For the text-containing cell, return its midpoint in [X, Y] coordinate format. 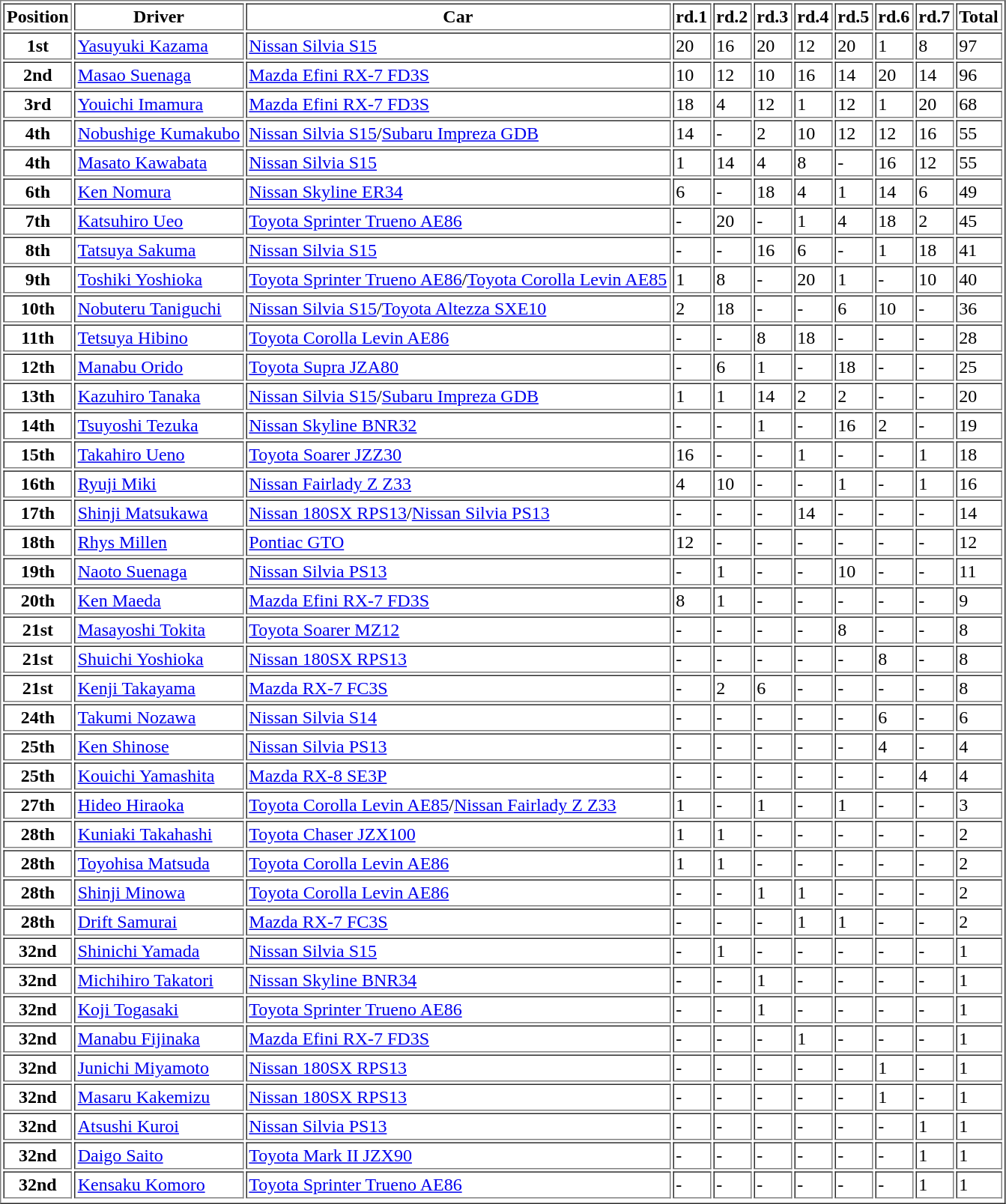
Kouichi Yamashita [159, 776]
Youichi Imamura [159, 105]
Ken Shinose [159, 747]
Position [37, 16]
20th [37, 601]
Nissan Silvia S14 [458, 717]
Mazda RX-8 SE3P [458, 776]
Michihiro Takatori [159, 981]
Kuniaki Takahashi [159, 834]
96 [978, 75]
Total [978, 16]
Driver [159, 16]
Car [458, 16]
rd.4 [813, 16]
11 [978, 572]
Toyota Chaser JZX100 [458, 834]
Ken Maeda [159, 601]
Manabu Fijinaka [159, 1039]
Rhys Millen [159, 542]
Tetsuya Hibino [159, 338]
Kazuhiro Tanaka [159, 397]
18th [37, 542]
Shuichi Yoshioka [159, 659]
Masao Suenaga [159, 75]
97 [978, 46]
Manabu Orido [159, 367]
16th [37, 484]
12th [37, 367]
Tsuyoshi Tezuka [159, 425]
10th [37, 308]
Shinichi Yamada [159, 951]
Toyota Sprinter Trueno AE86/Toyota Corolla Levin AE85 [458, 280]
Hideo Hiraoka [159, 806]
Masaru Kakemizu [159, 1098]
Koji Togasaki [159, 1009]
45 [978, 222]
Takumi Nozawa [159, 717]
Takahiro Ueno [159, 455]
Yasuyuki Kazama [159, 46]
15th [37, 455]
Ken Nomura [159, 192]
Nissan Silvia S15/Toyota Altezza SXE10 [458, 308]
Shinji Minowa [159, 893]
Toyota Corolla Levin AE85/Nissan Fairlady Z Z33 [458, 806]
Junichi Miyamoto [159, 1068]
Masato Kawabata [159, 163]
Tatsuya Sakuma [159, 250]
19th [37, 572]
3rd [37, 105]
6th [37, 192]
Ryuji Miki [159, 484]
Toyohisa Matsuda [159, 864]
68 [978, 105]
41 [978, 250]
rd.1 [692, 16]
Shinji Matsukawa [159, 514]
Daigo Saito [159, 1156]
rd.3 [773, 16]
Kensaku Komoro [159, 1185]
25 [978, 367]
Drift Samurai [159, 922]
Naoto Suenaga [159, 572]
Toyota Mark II JZX90 [458, 1156]
Toyota Soarer JZZ30 [458, 455]
2nd [37, 75]
Nissan Skyline BNR32 [458, 425]
17th [37, 514]
13th [37, 397]
14th [37, 425]
Nissan 180SX RPS13/Nissan Silvia PS13 [458, 514]
Pontiac GTO [458, 542]
36 [978, 308]
Toshiki Yoshioka [159, 280]
rd.7 [935, 16]
Nissan Fairlady Z Z33 [458, 484]
11th [37, 338]
8th [37, 250]
19 [978, 425]
Kenji Takayama [159, 689]
40 [978, 280]
Nissan Skyline ER34 [458, 192]
Masayoshi Tokita [159, 630]
Katsuhiro Ueo [159, 222]
28 [978, 338]
Atsushi Kuroi [159, 1126]
27th [37, 806]
rd.6 [894, 16]
24th [37, 717]
rd.5 [854, 16]
Nissan Skyline BNR34 [458, 981]
3 [978, 806]
Toyota Supra JZA80 [458, 367]
Nobushige Kumakubo [159, 133]
49 [978, 192]
Toyota Soarer MZ12 [458, 630]
Nobuteru Taniguchi [159, 308]
rd.2 [733, 16]
9th [37, 280]
9 [978, 601]
1st [37, 46]
7th [37, 222]
